Scan for the cell matching the given text and deliver its [X, Y] coordinate at center. 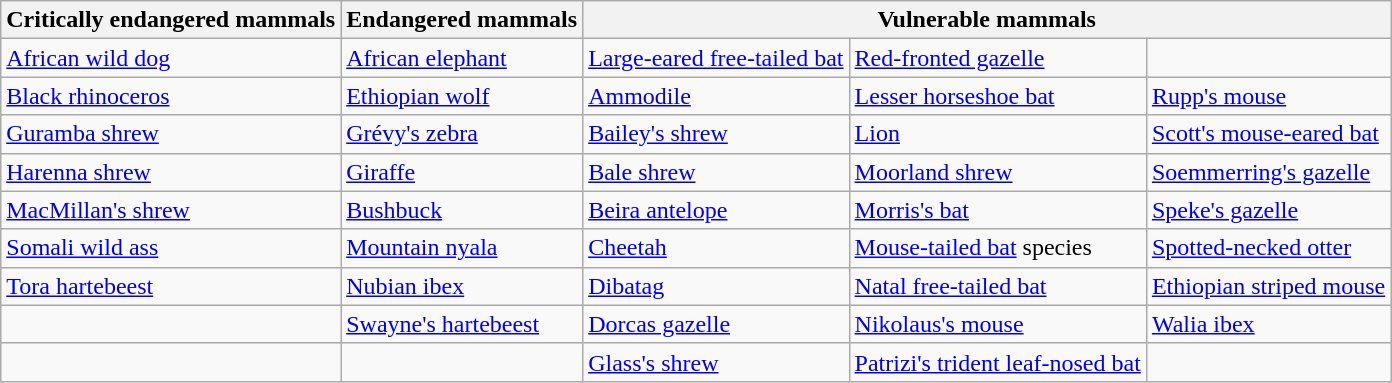
Speke's gazelle [1268, 210]
Red-fronted gazelle [998, 58]
Beira antelope [716, 210]
Lesser horseshoe bat [998, 96]
Cheetah [716, 248]
Bale shrew [716, 172]
Mouse-tailed bat species [998, 248]
African wild dog [171, 58]
Dibatag [716, 286]
Ammodile [716, 96]
Vulnerable mammals [987, 20]
Morris's bat [998, 210]
Mountain nyala [462, 248]
Nubian ibex [462, 286]
Tora hartebeest [171, 286]
Grévy's zebra [462, 134]
Rupp's mouse [1268, 96]
MacMillan's shrew [171, 210]
Guramba shrew [171, 134]
Walia ibex [1268, 324]
Natal free-tailed bat [998, 286]
Scott's mouse-eared bat [1268, 134]
Bailey's shrew [716, 134]
Spotted-necked otter [1268, 248]
Giraffe [462, 172]
Large-eared free-tailed bat [716, 58]
Ethiopian striped mouse [1268, 286]
Moorland shrew [998, 172]
Dorcas gazelle [716, 324]
Nikolaus's mouse [998, 324]
Lion [998, 134]
Glass's shrew [716, 362]
Swayne's hartebeest [462, 324]
Black rhinoceros [171, 96]
Critically endangered mammals [171, 20]
Patrizi's trident leaf-nosed bat [998, 362]
Ethiopian wolf [462, 96]
Endangered mammals [462, 20]
African elephant [462, 58]
Bushbuck [462, 210]
Somali wild ass [171, 248]
Harenna shrew [171, 172]
Soemmerring's gazelle [1268, 172]
